Extract the (X, Y) coordinate from the center of the cell holding the provided text.  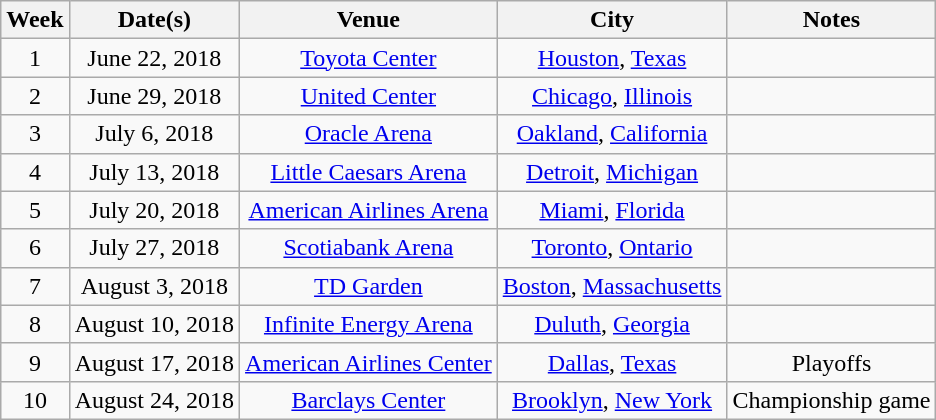
Little Caesars Arena (369, 172)
Dallas, Texas (612, 362)
July 27, 2018 (154, 248)
Oakland, California (612, 134)
Venue (369, 20)
August 17, 2018 (154, 362)
August 3, 2018 (154, 286)
9 (35, 362)
8 (35, 324)
10 (35, 400)
August 10, 2018 (154, 324)
3 (35, 134)
2 (35, 96)
4 (35, 172)
June 29, 2018 (154, 96)
Oracle Arena (369, 134)
Toyota Center (369, 58)
Miami, Florida (612, 210)
5 (35, 210)
Barclays Center (369, 400)
Date(s) (154, 20)
Championship game (832, 400)
TD Garden (369, 286)
City (612, 20)
July 13, 2018 (154, 172)
6 (35, 248)
Houston, Texas (612, 58)
June 22, 2018 (154, 58)
American Airlines Center (369, 362)
Chicago, Illinois (612, 96)
Scotiabank Arena (369, 248)
American Airlines Arena (369, 210)
August 24, 2018 (154, 400)
July 20, 2018 (154, 210)
Duluth, Georgia (612, 324)
United Center (369, 96)
7 (35, 286)
Infinite Energy Arena (369, 324)
Boston, Massachusetts (612, 286)
Playoffs (832, 362)
Brooklyn, New York (612, 400)
Week (35, 20)
July 6, 2018 (154, 134)
Detroit, Michigan (612, 172)
1 (35, 58)
Notes (832, 20)
Toronto, Ontario (612, 248)
